Capture the cell that displays the provided text and extract its [x, y] central coordinate. 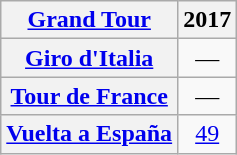
Giro d'Italia [90, 58]
2017 [208, 20]
49 [208, 134]
Vuelta a España [90, 134]
Tour de France [90, 96]
Grand Tour [90, 20]
